Provide the (X, Y) coordinate of the cell's center where the given text is located.  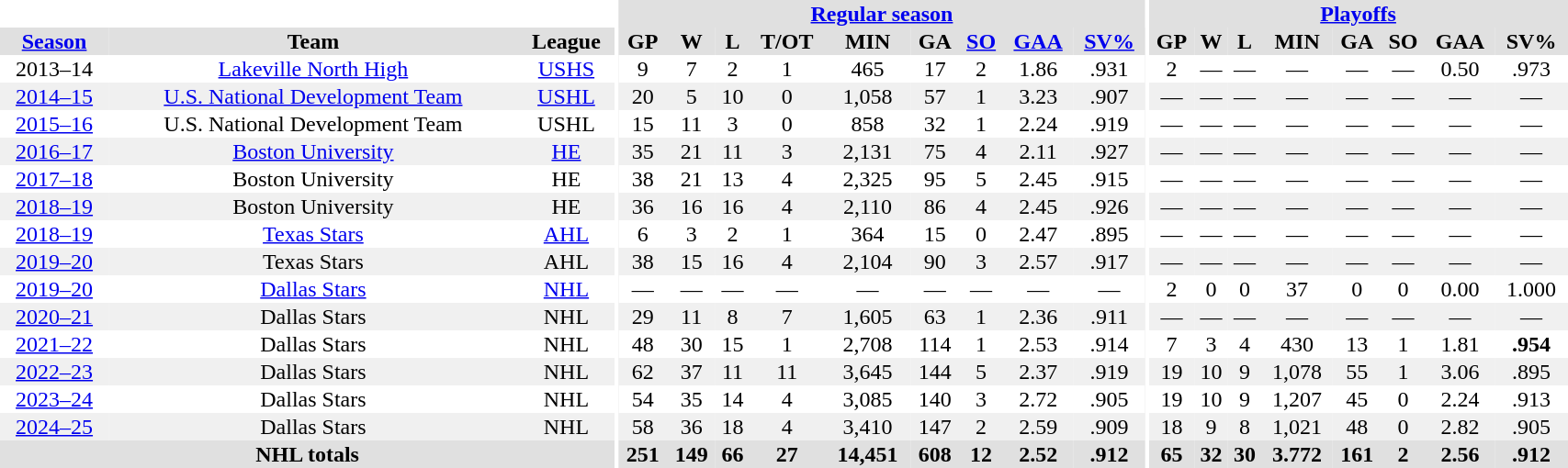
58 (643, 427)
608 (935, 454)
2.52 (1038, 454)
2016–17 (54, 151)
.917 (1109, 262)
90 (935, 262)
2,325 (868, 179)
2.57 (1038, 262)
.913 (1532, 399)
2023–24 (54, 399)
1,207 (1297, 399)
1,058 (868, 96)
.954 (1532, 344)
2013–14 (54, 69)
3.23 (1038, 96)
2015–16 (54, 124)
T/OT (787, 41)
161 (1358, 454)
3.772 (1297, 454)
2.59 (1038, 427)
55 (1358, 372)
45 (1358, 399)
66 (733, 454)
0.00 (1460, 289)
430 (1297, 344)
.907 (1109, 96)
2022–23 (54, 372)
League (566, 41)
2020–21 (54, 317)
75 (935, 151)
1,605 (868, 317)
2.56 (1460, 454)
251 (643, 454)
858 (868, 124)
.926 (1109, 206)
54 (643, 399)
12 (981, 454)
62 (643, 372)
Lakeville North High (313, 69)
2021–22 (54, 344)
465 (868, 69)
114 (935, 344)
.973 (1532, 69)
95 (935, 179)
3.06 (1460, 372)
.911 (1109, 317)
149 (691, 454)
1.86 (1038, 69)
1,021 (1297, 427)
1.000 (1532, 289)
2.37 (1038, 372)
3,645 (868, 372)
144 (935, 372)
1.81 (1460, 344)
2.47 (1038, 234)
364 (868, 234)
Team (313, 41)
2,110 (868, 206)
2014–15 (54, 96)
.914 (1109, 344)
2.36 (1038, 317)
.931 (1109, 69)
2017–18 (54, 179)
2.82 (1460, 427)
17 (935, 69)
3,410 (868, 427)
29 (643, 317)
3,085 (868, 399)
14 (733, 399)
Season (54, 41)
2,131 (868, 151)
2,708 (868, 344)
.915 (1109, 179)
USHS (566, 69)
86 (935, 206)
14,451 (868, 454)
NHL totals (307, 454)
65 (1172, 454)
2024–25 (54, 427)
2.72 (1038, 399)
0.50 (1460, 69)
Regular season (882, 14)
2.11 (1038, 151)
27 (787, 454)
2,104 (868, 262)
57 (935, 96)
63 (935, 317)
Playoffs (1359, 14)
1,078 (1297, 372)
6 (643, 234)
2.53 (1038, 344)
140 (935, 399)
20 (643, 96)
.909 (1109, 427)
147 (935, 427)
.927 (1109, 151)
